Output the [x, y] coordinate of the center of the cell containing the given text.  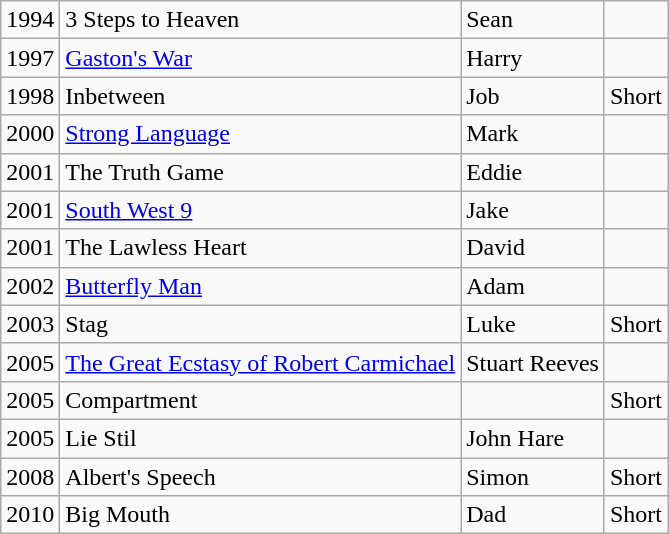
3 Steps to Heaven [260, 20]
2002 [30, 286]
Gaston's War [260, 58]
Luke [533, 324]
Adam [533, 286]
1994 [30, 20]
Lie Stil [260, 438]
Job [533, 96]
Simon [533, 477]
Dad [533, 515]
Jake [533, 210]
1998 [30, 96]
Stag [260, 324]
Compartment [260, 400]
2008 [30, 477]
2000 [30, 134]
John Hare [533, 438]
The Great Ecstasy of Robert Carmichael [260, 362]
Stuart Reeves [533, 362]
The Truth Game [260, 172]
South West 9 [260, 210]
Strong Language [260, 134]
2003 [30, 324]
Sean [533, 20]
2010 [30, 515]
David [533, 248]
Harry [533, 58]
Albert's Speech [260, 477]
Mark [533, 134]
1997 [30, 58]
Inbetween [260, 96]
Big Mouth [260, 515]
The Lawless Heart [260, 248]
Eddie [533, 172]
Butterfly Man [260, 286]
